Scan for the cell matching the given text and deliver its [x, y] coordinate at center. 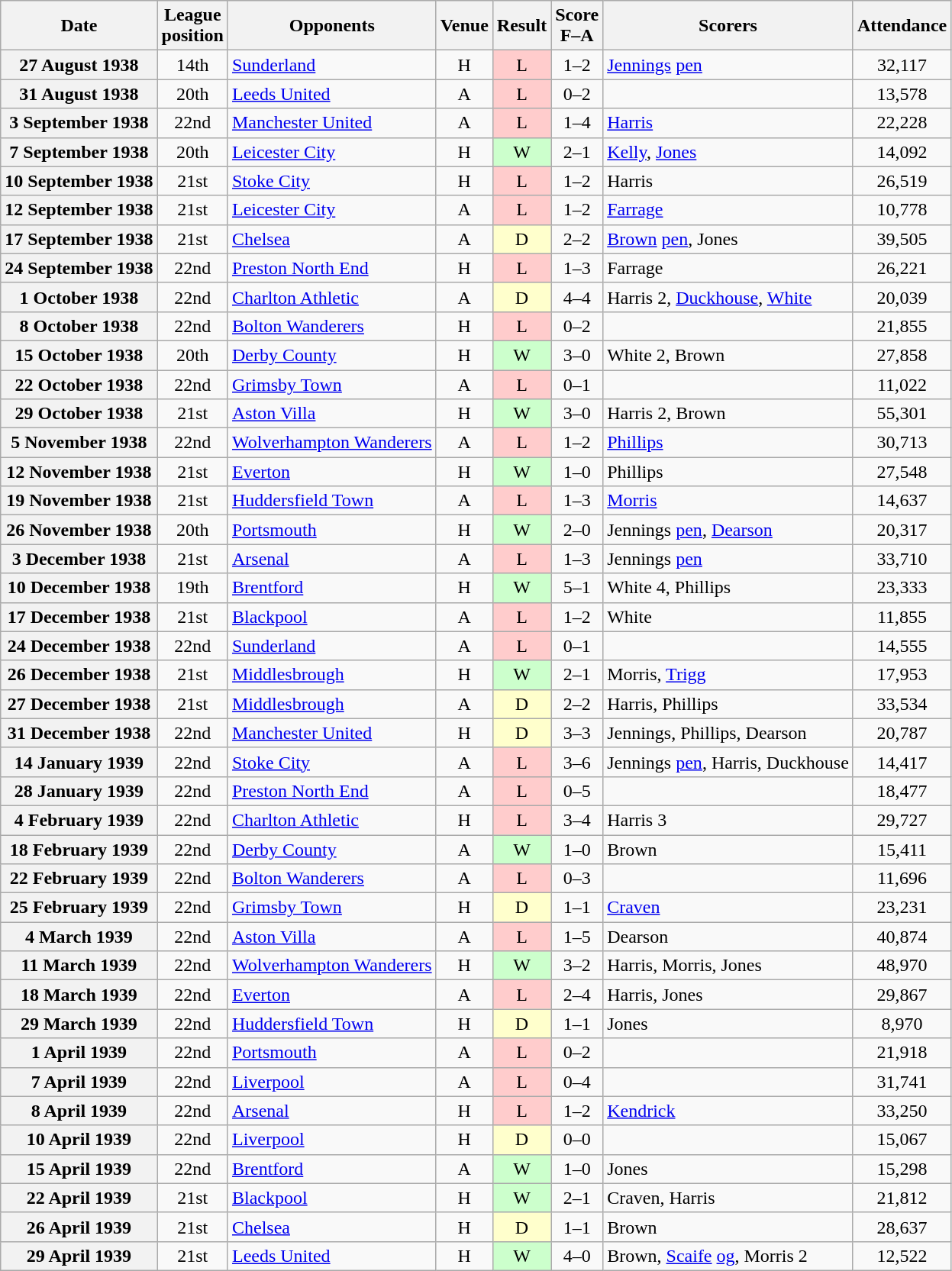
0–0 [577, 1140]
Kendrick [728, 1111]
3 September 1938 [79, 123]
15 October 1938 [79, 355]
Harris, Phillips [728, 704]
32,117 [902, 65]
28 January 1939 [79, 791]
26 December 1938 [79, 675]
48,970 [902, 966]
19th [192, 588]
Harris, Jones [728, 995]
White 4, Phillips [728, 588]
40,874 [902, 937]
Harris 2, Brown [728, 414]
10 December 1938 [79, 588]
31 August 1938 [79, 94]
4 February 1939 [79, 820]
27 December 1938 [79, 704]
18 March 1939 [79, 995]
3–2 [577, 966]
Opponents [331, 26]
Craven [728, 908]
4–0 [577, 1256]
22,228 [902, 123]
Dearson [728, 937]
3–6 [577, 762]
5–1 [577, 588]
14 January 1939 [79, 762]
27 August 1938 [79, 65]
8 October 1938 [79, 326]
27,548 [902, 472]
12 September 1938 [79, 210]
26 April 1939 [79, 1227]
31,741 [902, 1082]
0–3 [577, 879]
Brown pen, Jones [728, 239]
2–4 [577, 995]
20,317 [902, 530]
1–4 [577, 123]
Jennings pen, Harris, Duckhouse [728, 762]
White 2, Brown [728, 355]
0–5 [577, 791]
1 October 1938 [79, 297]
1–5 [577, 937]
12,522 [902, 1256]
22 February 1939 [79, 879]
ScoreF–A [577, 26]
15,411 [902, 850]
Brown, Scaife og, Morris 2 [728, 1256]
22 October 1938 [79, 384]
12 November 1938 [79, 472]
30,713 [902, 443]
Attendance [902, 26]
39,505 [902, 239]
White [728, 617]
23,333 [902, 588]
28,637 [902, 1227]
Jennings pen, Dearson [728, 530]
15,298 [902, 1169]
33,534 [902, 704]
26,519 [902, 181]
13,578 [902, 94]
14,555 [902, 646]
21,918 [902, 1053]
0–4 [577, 1082]
Craven, Harris [728, 1198]
20,787 [902, 733]
10 September 1938 [79, 181]
24 September 1938 [79, 268]
8 April 1939 [79, 1111]
14,637 [902, 501]
24 December 1938 [79, 646]
17 September 1938 [79, 239]
19 November 1938 [79, 501]
18,477 [902, 791]
17 December 1938 [79, 617]
11,696 [902, 879]
Venue [464, 26]
22 April 1939 [79, 1198]
11,855 [902, 617]
Result [521, 26]
15,067 [902, 1140]
31 December 1938 [79, 733]
Date [79, 26]
Harris, Morris, Jones [728, 966]
29 October 1938 [79, 414]
10 April 1939 [79, 1140]
7 September 1938 [79, 152]
29 March 1939 [79, 1024]
18 February 1939 [79, 850]
Harris 3 [728, 820]
8,970 [902, 1024]
14,092 [902, 152]
2–0 [577, 530]
33,710 [902, 559]
7 April 1939 [79, 1082]
29,867 [902, 995]
3–4 [577, 820]
20,039 [902, 297]
5 November 1938 [79, 443]
25 February 1939 [79, 908]
3 December 1938 [79, 559]
Scorers [728, 26]
1 April 1939 [79, 1053]
17,953 [902, 675]
21,855 [902, 326]
26,221 [902, 268]
27,858 [902, 355]
21,812 [902, 1198]
33,250 [902, 1111]
4 March 1939 [79, 937]
Jennings, Phillips, Dearson [728, 733]
Harris 2, Duckhouse, White [728, 297]
55,301 [902, 414]
Morris, Trigg [728, 675]
11 March 1939 [79, 966]
3–3 [577, 733]
29,727 [902, 820]
Morris [728, 501]
10,778 [902, 210]
26 November 1938 [79, 530]
23,231 [902, 908]
4–4 [577, 297]
Leagueposition [192, 26]
15 April 1939 [79, 1169]
11,022 [902, 384]
14,417 [902, 762]
Kelly, Jones [728, 152]
29 April 1939 [79, 1256]
14th [192, 65]
